From the cell containing the given text, extract its center point as [x, y] coordinate. 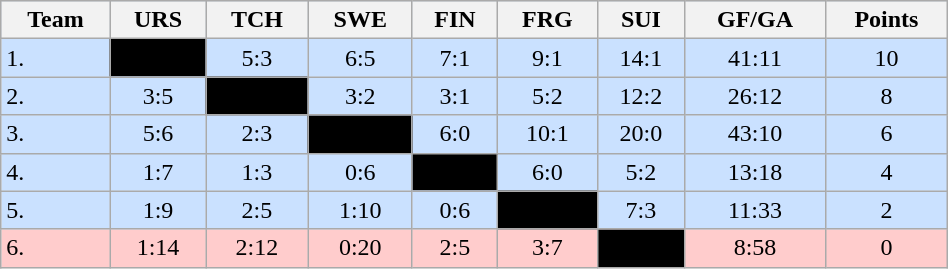
3. [56, 134]
SUI [640, 20]
3:7 [547, 248]
5. [56, 210]
1:7 [158, 172]
0 [887, 248]
2:12 [257, 248]
5:3 [257, 58]
26:12 [754, 96]
8 [887, 96]
3:2 [360, 96]
1:9 [158, 210]
10:1 [547, 134]
11:33 [754, 210]
8:58 [754, 248]
6:5 [360, 58]
6. [56, 248]
3:5 [158, 96]
9:1 [547, 58]
2 [887, 210]
41:11 [754, 58]
7:3 [640, 210]
Points [887, 20]
0:20 [360, 248]
FRG [547, 20]
1. [56, 58]
5:6 [158, 134]
12:2 [640, 96]
13:18 [754, 172]
1:10 [360, 210]
GF/GA [754, 20]
43:10 [754, 134]
TCH [257, 20]
4 [887, 172]
SWE [360, 20]
6 [887, 134]
4. [56, 172]
2:3 [257, 134]
1:3 [257, 172]
2. [56, 96]
FIN [454, 20]
14:1 [640, 58]
URS [158, 20]
Team [56, 20]
3:1 [454, 96]
10 [887, 58]
1:14 [158, 248]
7:1 [454, 58]
20:0 [640, 134]
